Locate the cell with the specified text and output its (X, Y) center coordinate. 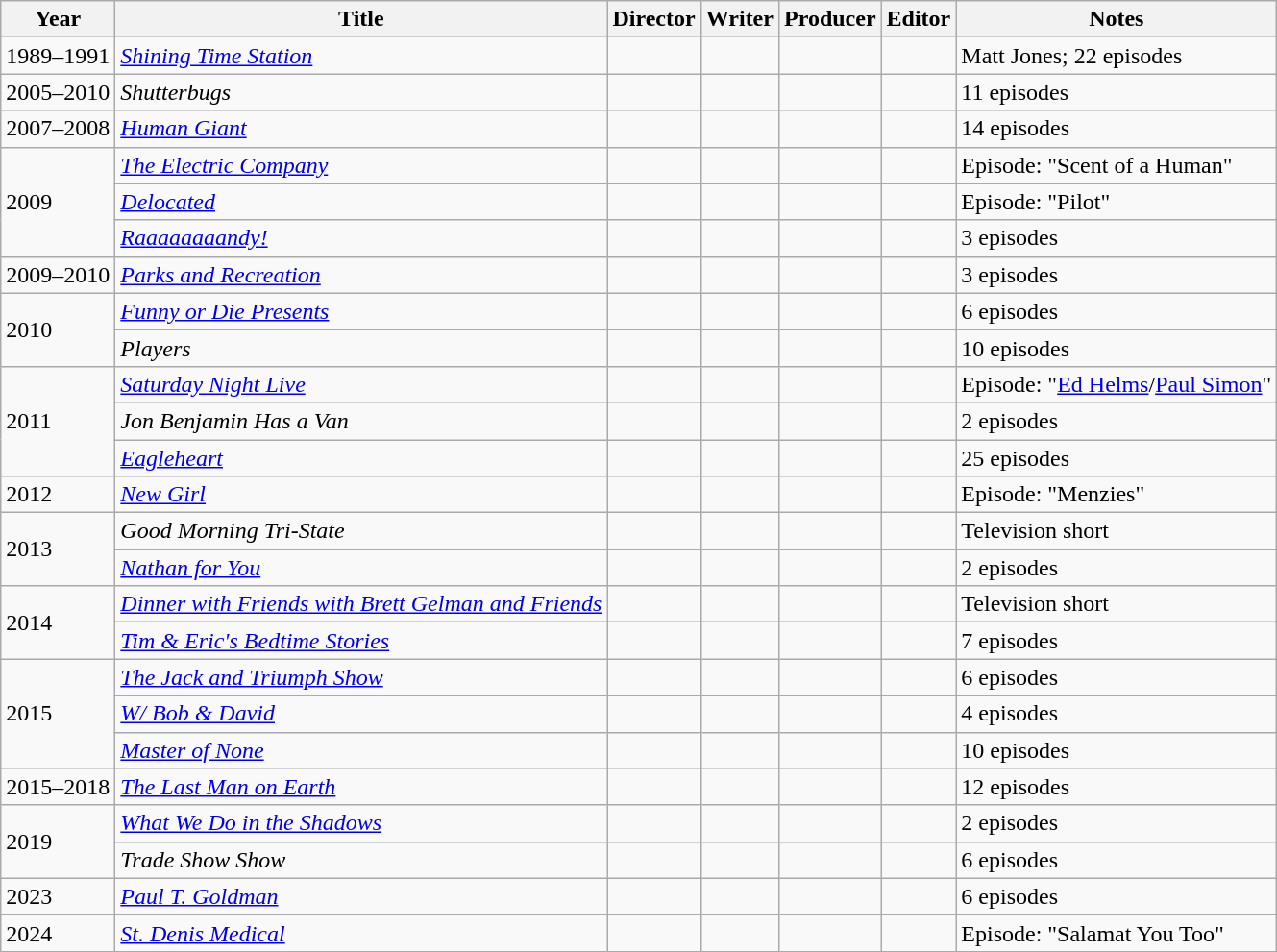
Parks and Recreation (361, 275)
4 episodes (1117, 714)
St. Denis Medical (361, 933)
2007–2008 (58, 129)
2009–2010 (58, 275)
Delocated (361, 202)
Players (361, 348)
12 episodes (1117, 787)
Writer (740, 19)
Episode: "Menzies" (1117, 495)
2009 (58, 202)
W/ Bob & David (361, 714)
Shutterbugs (361, 92)
Raaaaaaaandy! (361, 238)
Episode: "Ed Helms/Paul Simon" (1117, 384)
Saturday Night Live (361, 384)
14 episodes (1117, 129)
Dinner with Friends with Brett Gelman and Friends (361, 604)
Title (361, 19)
2010 (58, 330)
7 episodes (1117, 641)
Human Giant (361, 129)
2011 (58, 421)
Tim & Eric's Bedtime Stories (361, 641)
Jon Benjamin Has a Van (361, 421)
2013 (58, 549)
1989–1991 (58, 56)
Episode: "Pilot" (1117, 202)
Good Morning Tri-State (361, 531)
Producer (830, 19)
2005–2010 (58, 92)
2024 (58, 933)
Funny or Die Presents (361, 311)
Shining Time Station (361, 56)
Nathan for You (361, 568)
25 episodes (1117, 458)
Year (58, 19)
The Last Man on Earth (361, 787)
Master of None (361, 750)
Episode: "Salamat You Too" (1117, 933)
What We Do in the Shadows (361, 823)
Eagleheart (361, 458)
Episode: "Scent of a Human" (1117, 165)
2019 (58, 842)
Director (653, 19)
Editor (919, 19)
New Girl (361, 495)
2023 (58, 896)
The Jack and Triumph Show (361, 677)
Notes (1117, 19)
2015–2018 (58, 787)
The Electric Company (361, 165)
2014 (58, 622)
2012 (58, 495)
2015 (58, 714)
Trade Show Show (361, 860)
11 episodes (1117, 92)
Matt Jones; 22 episodes (1117, 56)
Paul T. Goldman (361, 896)
